Search for the cell housing the specified text and yield its [x, y] center coordinate. 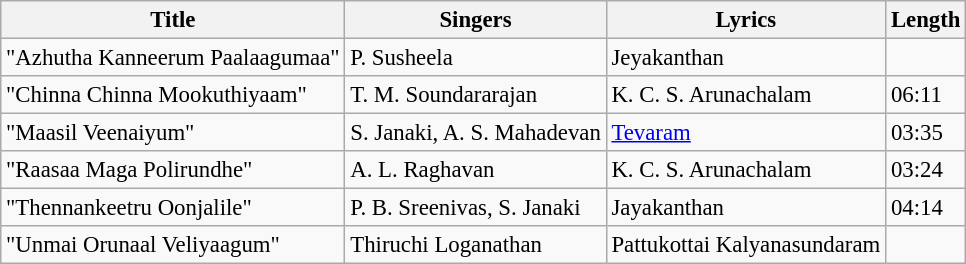
Singers [476, 20]
Pattukottai Kalyanasundaram [746, 245]
A. L. Raghavan [476, 170]
"Raasaa Maga Polirundhe" [173, 170]
Lyrics [746, 20]
Tevaram [746, 133]
Length [926, 20]
Jeyakanthan [746, 58]
"Unmai Orunaal Veliyaagum" [173, 245]
"Azhutha Kanneerum Paalaagumaa" [173, 58]
Thiruchi Loganathan [476, 245]
P. Susheela [476, 58]
Title [173, 20]
S. Janaki, A. S. Mahadevan [476, 133]
T. M. Soundararajan [476, 95]
P. B. Sreenivas, S. Janaki [476, 208]
"Maasil Veenaiyum" [173, 133]
"Thennankeetru Oonjalile" [173, 208]
03:35 [926, 133]
Jayakanthan [746, 208]
03:24 [926, 170]
"Chinna Chinna Mookuthiyaam" [173, 95]
04:14 [926, 208]
06:11 [926, 95]
